Determine the (x, y) coordinate at the center of the cell enclosing the given text.  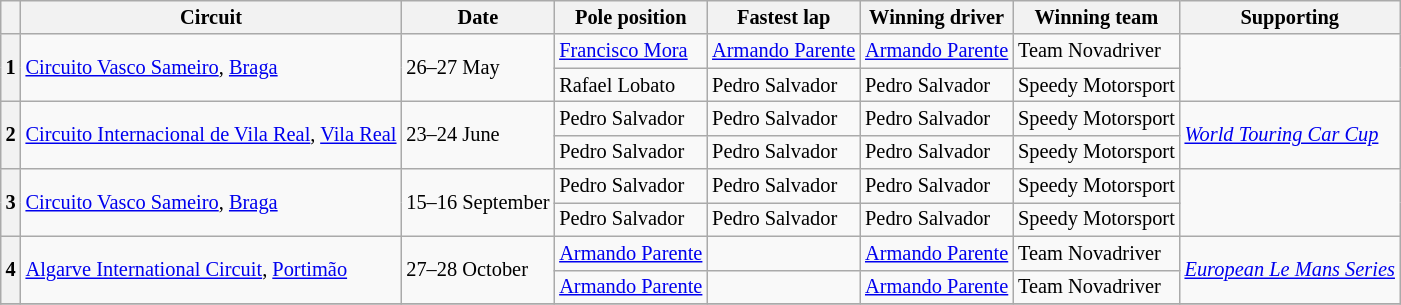
Circuit (212, 17)
Circuito Internacional de Vila Real, Vila Real (212, 134)
Winning team (1096, 17)
Pole position (630, 17)
Rafael Lobato (630, 85)
23–24 June (478, 134)
Fastest lap (784, 17)
European Le Mans Series (1290, 270)
26–27 May (478, 68)
3 (11, 202)
15–16 September (478, 202)
Winning driver (936, 17)
27–28 October (478, 270)
4 (11, 270)
Francisco Mora (630, 51)
2 (11, 134)
Algarve International Circuit, Portimão (212, 270)
Date (478, 17)
Supporting (1290, 17)
1 (11, 68)
World Touring Car Cup (1290, 134)
